Provide the (X, Y) coordinate of the cell's center where the given text is located.  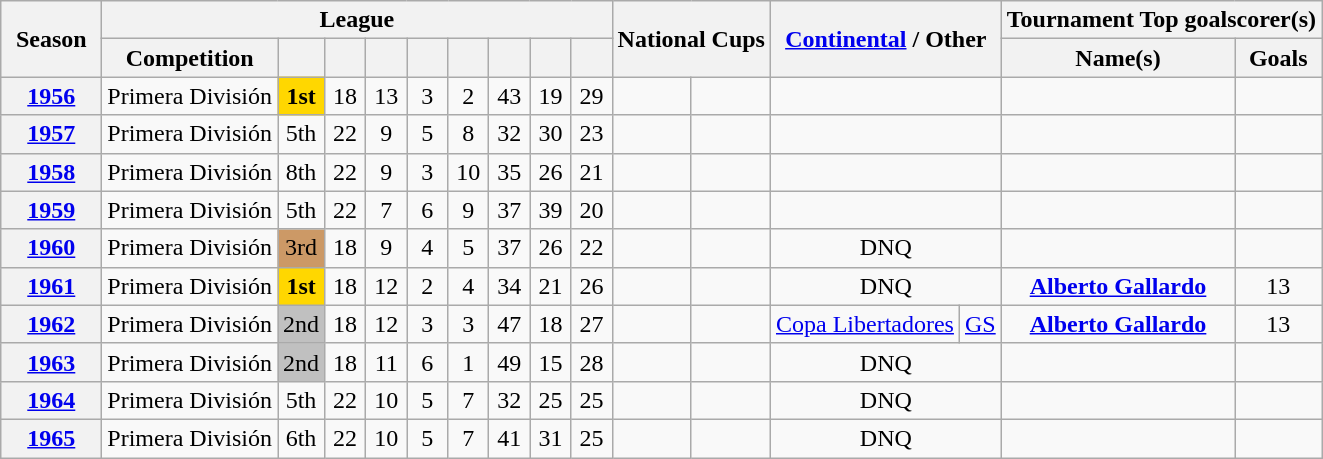
23 (592, 134)
47 (510, 324)
27 (592, 324)
43 (510, 96)
39 (550, 210)
GS (980, 324)
National Cups (691, 39)
1960 (52, 248)
6th (302, 438)
Continental / Other (886, 39)
1961 (52, 286)
20 (592, 210)
1963 (52, 362)
1962 (52, 324)
1 (468, 362)
35 (510, 172)
3rd (302, 248)
Competition (190, 58)
Season (52, 39)
29 (592, 96)
8 (468, 134)
1964 (52, 400)
Tournament Top goalscorer(s) (1161, 20)
1965 (52, 438)
11 (386, 362)
Goals (1278, 58)
League (357, 20)
28 (592, 362)
41 (510, 438)
15 (550, 362)
1958 (52, 172)
8th (302, 172)
34 (510, 286)
Copa Libertadores (864, 324)
49 (510, 362)
30 (550, 134)
1959 (52, 210)
19 (550, 96)
1957 (52, 134)
1956 (52, 96)
31 (550, 438)
Name(s) (1118, 58)
